Provide the [x, y] coordinate of the cell's center where the given text is located.  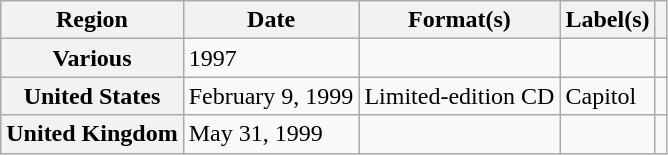
Region [92, 20]
United States [92, 96]
Date [271, 20]
Limited-edition CD [460, 96]
Various [92, 58]
1997 [271, 58]
Format(s) [460, 20]
Label(s) [608, 20]
United Kingdom [92, 134]
Capitol [608, 96]
February 9, 1999 [271, 96]
May 31, 1999 [271, 134]
